For the text-containing cell, return its midpoint in [X, Y] coordinate format. 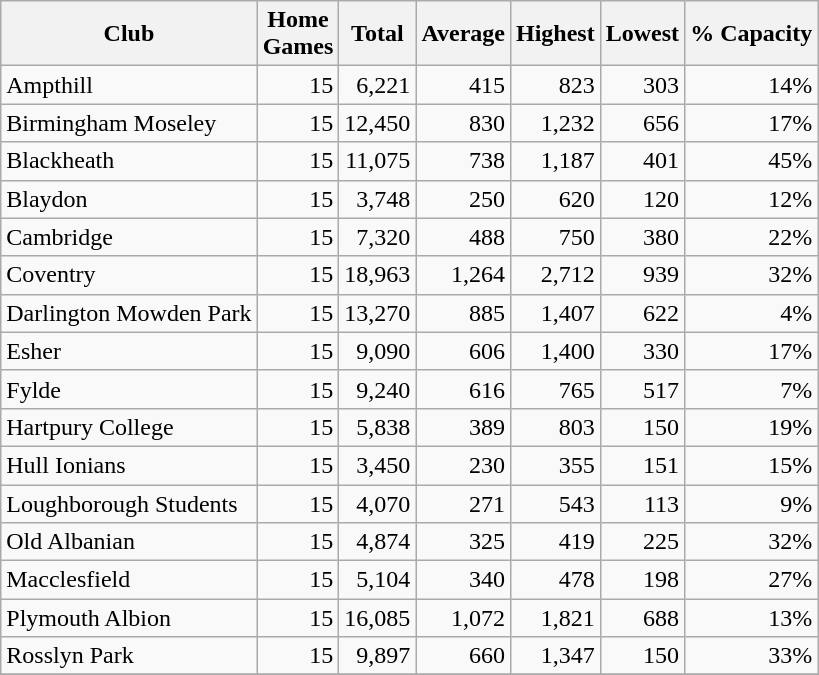
22% [752, 237]
6,221 [378, 85]
HomeGames [298, 34]
Plymouth Albion [129, 618]
33% [752, 656]
% Capacity [752, 34]
18,963 [378, 275]
12% [752, 199]
Average [464, 34]
Hull Ionians [129, 465]
11,075 [378, 161]
401 [642, 161]
488 [464, 237]
27% [752, 580]
765 [555, 389]
380 [642, 237]
1,187 [555, 161]
5,838 [378, 427]
660 [464, 656]
303 [642, 85]
325 [464, 542]
1,407 [555, 313]
Rosslyn Park [129, 656]
4,070 [378, 503]
1,232 [555, 123]
3,748 [378, 199]
Macclesfield [129, 580]
151 [642, 465]
Ampthill [129, 85]
Fylde [129, 389]
45% [752, 161]
113 [642, 503]
9,240 [378, 389]
7% [752, 389]
225 [642, 542]
1,821 [555, 618]
1,400 [555, 351]
Club [129, 34]
Blackheath [129, 161]
415 [464, 85]
Coventry [129, 275]
Darlington Mowden Park [129, 313]
750 [555, 237]
803 [555, 427]
1,347 [555, 656]
622 [642, 313]
9,897 [378, 656]
120 [642, 199]
656 [642, 123]
Cambridge [129, 237]
19% [752, 427]
4% [752, 313]
Birmingham Moseley [129, 123]
250 [464, 199]
517 [642, 389]
13,270 [378, 313]
939 [642, 275]
Hartpury College [129, 427]
13% [752, 618]
9% [752, 503]
Old Albanian [129, 542]
3,450 [378, 465]
830 [464, 123]
Highest [555, 34]
1,072 [464, 618]
419 [555, 542]
355 [555, 465]
Lowest [642, 34]
Loughborough Students [129, 503]
5,104 [378, 580]
Total [378, 34]
9,090 [378, 351]
738 [464, 161]
Esher [129, 351]
340 [464, 580]
885 [464, 313]
330 [642, 351]
616 [464, 389]
606 [464, 351]
271 [464, 503]
2,712 [555, 275]
7,320 [378, 237]
543 [555, 503]
16,085 [378, 618]
4,874 [378, 542]
198 [642, 580]
12,450 [378, 123]
230 [464, 465]
389 [464, 427]
15% [752, 465]
478 [555, 580]
Blaydon [129, 199]
1,264 [464, 275]
14% [752, 85]
620 [555, 199]
688 [642, 618]
823 [555, 85]
